For the text-containing cell, return its midpoint in [x, y] coordinate format. 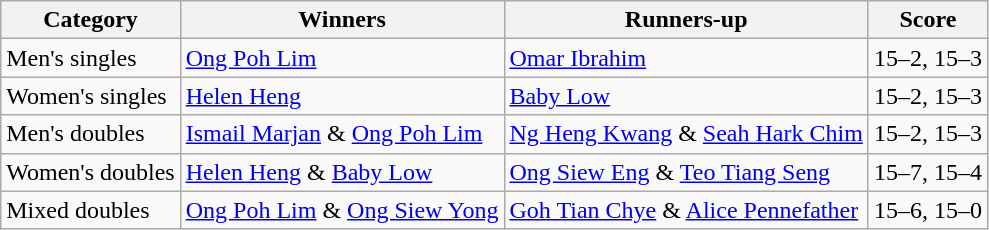
15–6, 15–0 [928, 210]
15–7, 15–4 [928, 172]
Ong Poh Lim & Ong Siew Yong [342, 210]
Winners [342, 20]
Ong Poh Lim [342, 58]
Score [928, 20]
Men's singles [90, 58]
Omar Ibrahim [686, 58]
Mixed doubles [90, 210]
Women's doubles [90, 172]
Category [90, 20]
Goh Tian Chye & Alice Pennefather [686, 210]
Helen Heng & Baby Low [342, 172]
Runners-up [686, 20]
Baby Low [686, 96]
Women's singles [90, 96]
Helen Heng [342, 96]
Ng Heng Kwang & Seah Hark Chim [686, 134]
Ismail Marjan & Ong Poh Lim [342, 134]
Men's doubles [90, 134]
Ong Siew Eng & Teo Tiang Seng [686, 172]
